Return the [X, Y] coordinate for the center point of the cell that contains the specified text.  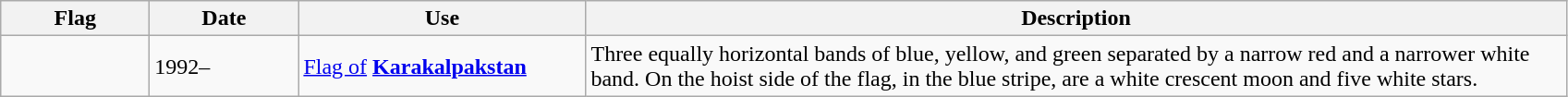
1992– [224, 67]
Date [224, 18]
Flag of Karakalpakstan [442, 67]
Use [442, 18]
Flag [76, 18]
Description [1076, 18]
